Locate the cell with the specified text and output its (x, y) center coordinate. 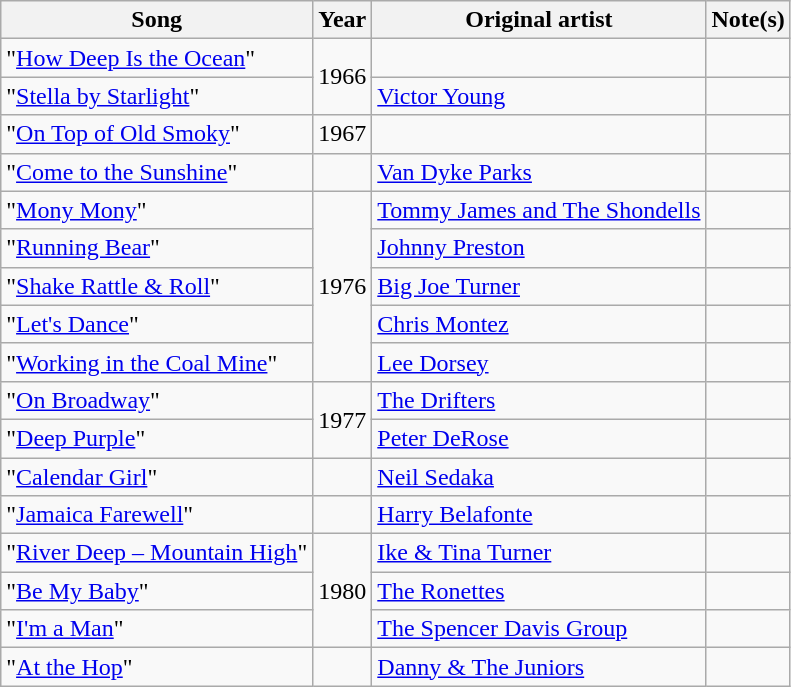
Danny & The Juniors (539, 667)
"Deep Purple" (157, 438)
Year (342, 20)
Note(s) (748, 20)
Neil Sedaka (539, 477)
1967 (342, 134)
Original artist (539, 20)
Ike & Tina Turner (539, 553)
"River Deep – Mountain High" (157, 553)
Tommy James and The Shondells (539, 210)
"Stella by Starlight" (157, 96)
"Jamaica Farewell" (157, 515)
Van Dyke Parks (539, 172)
"Mony Mony" (157, 210)
Johnny Preston (539, 248)
The Spencer Davis Group (539, 629)
"Be My Baby" (157, 591)
"Calendar Girl" (157, 477)
1976 (342, 286)
"Come to the Sunshine" (157, 172)
"On Broadway" (157, 400)
Big Joe Turner (539, 286)
"On Top of Old Smoky" (157, 134)
"Running Bear" (157, 248)
Chris Montez (539, 324)
The Drifters (539, 400)
"Shake Rattle & Roll" (157, 286)
"I'm a Man" (157, 629)
1966 (342, 77)
The Ronettes (539, 591)
Song (157, 20)
Peter DeRose (539, 438)
"At the Hop" (157, 667)
1980 (342, 591)
Lee Dorsey (539, 362)
Victor Young (539, 96)
1977 (342, 419)
"Working in the Coal Mine" (157, 362)
"How Deep Is the Ocean" (157, 58)
"Let's Dance" (157, 324)
Harry Belafonte (539, 515)
